For the text-containing cell, return its midpoint in [X, Y] coordinate format. 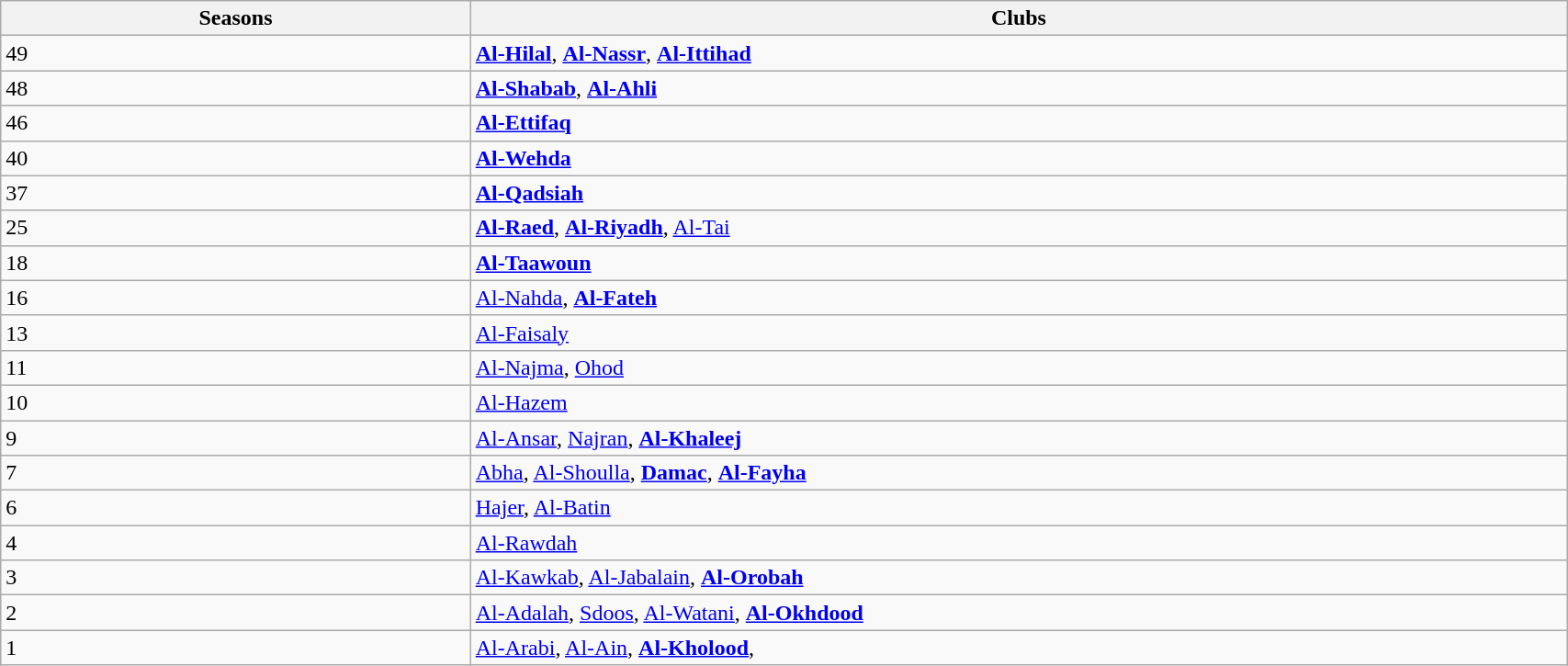
49 [235, 53]
40 [235, 158]
Al-Qadsiah [1018, 193]
Al-Najma, Ohod [1018, 367]
Al-Hilal, Al-Nassr, Al-Ittihad [1018, 53]
1 [235, 648]
25 [235, 228]
3 [235, 578]
18 [235, 263]
Al-Hazem [1018, 402]
9 [235, 438]
Al-Wehda [1018, 158]
46 [235, 123]
Al-Taawoun [1018, 263]
Hajer, Al-Batin [1018, 508]
7 [235, 473]
10 [235, 402]
Clubs [1018, 18]
Abha, Al-Shoulla, Damac, Al-Fayha [1018, 473]
Al-Shabab, Al-Ahli [1018, 88]
48 [235, 88]
4 [235, 543]
Al-Faisaly [1018, 333]
13 [235, 333]
16 [235, 298]
Al-Kawkab, Al-Jabalain, Al-Orobah [1018, 578]
11 [235, 367]
6 [235, 508]
Al-Arabi, Al-Ain, Al-Kholood, [1018, 648]
Al-Raed, Al-Riyadh, Al-Tai [1018, 228]
Seasons [235, 18]
2 [235, 613]
Al-Nahda, Al-Fateh [1018, 298]
Al-Adalah, Sdoos, Al-Watani, Al-Okhdood [1018, 613]
Al-Ansar, Najran, Al-Khaleej [1018, 438]
Al-Ettifaq [1018, 123]
37 [235, 193]
Al-Rawdah [1018, 543]
